Determine the (x, y) coordinate at the center of the cell enclosing the given text.  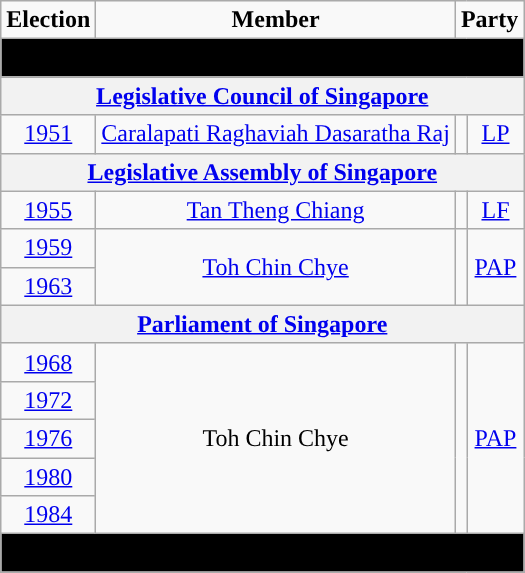
Formation (262, 58)
1980 (48, 477)
1984 (48, 515)
Legislative Assembly of Singapore (262, 172)
Tan Theng Chiang (276, 210)
1951 (48, 134)
1963 (48, 286)
Party (489, 20)
Election (48, 20)
1972 (48, 400)
LP (496, 134)
Legislative Council of Singapore (262, 96)
Member (276, 20)
1955 (48, 210)
1959 (48, 248)
Parliament of Singapore (262, 324)
Caralapati Raghaviah Dasaratha Raj (276, 134)
1976 (48, 438)
1968 (48, 362)
Constituency abolished (1988) (262, 553)
LF (496, 210)
